Output the [x, y] coordinate of the center of the cell containing the given text.  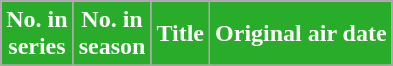
No. inseason [112, 34]
Original air date [302, 34]
Title [180, 34]
No. inseries [37, 34]
